Return the (X, Y) coordinate for the center point of the cell that contains the specified text.  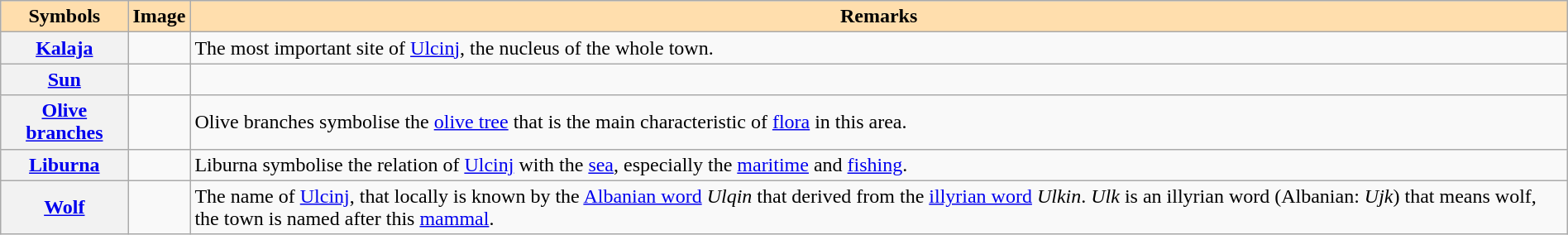
Olive branches (65, 122)
Sun (65, 79)
Wolf (65, 207)
Remarks (878, 17)
Image (159, 17)
Liburna (65, 165)
The most important site of Ulcinj, the nucleus of the whole town. (878, 48)
Olive branches symbolise the olive tree that is the main characteristic of flora in this area. (878, 122)
Symbols (65, 17)
Kalaja (65, 48)
Liburna symbolise the relation of Ulcinj with the sea, especially the maritime and fishing. (878, 165)
